Extract the [X, Y] coordinate from the center of the cell holding the provided text.  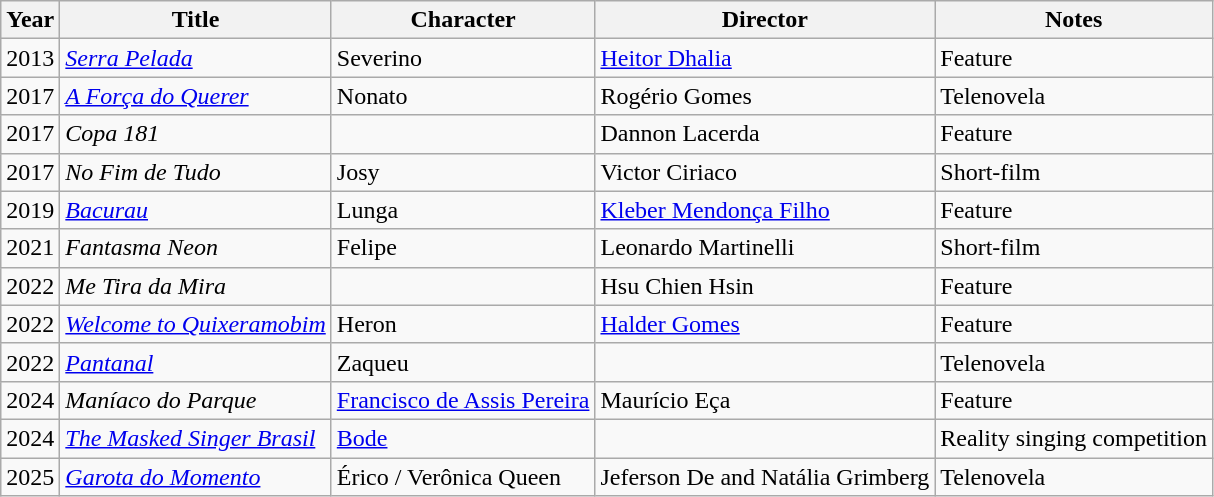
Nonato [463, 96]
Title [196, 20]
Heitor Dhalia [765, 58]
Garota do Momento [196, 477]
Bacurau [196, 210]
Bode [463, 438]
Serra Pelada [196, 58]
Fantasma Neon [196, 248]
No Fim de Tudo [196, 172]
Severino [463, 58]
Copa 181 [196, 134]
Kleber Mendonça Filho [765, 210]
Year [30, 20]
The Masked Singer Brasil [196, 438]
Heron [463, 324]
Victor Ciriaco [765, 172]
Maníaco do Parque [196, 400]
2025 [30, 477]
Lunga [463, 210]
Halder Gomes [765, 324]
Zaqueu [463, 362]
Notes [1074, 20]
2019 [30, 210]
Character [463, 20]
A Força do Querer [196, 96]
Hsu Chien Hsin [765, 286]
Pantanal [196, 362]
Director [765, 20]
2013 [30, 58]
Jeferson De and Natália Grimberg [765, 477]
2021 [30, 248]
Josy [463, 172]
Felipe [463, 248]
Francisco de Assis Pereira [463, 400]
Leonardo Martinelli [765, 248]
Reality singing competition [1074, 438]
Rogério Gomes [765, 96]
Me Tira da Mira [196, 286]
Érico / Verônica Queen [463, 477]
Maurício Eça [765, 400]
Welcome to Quixeramobim [196, 324]
Dannon Lacerda [765, 134]
